Determine the (X, Y) coordinate at the center of the cell enclosing the given text.  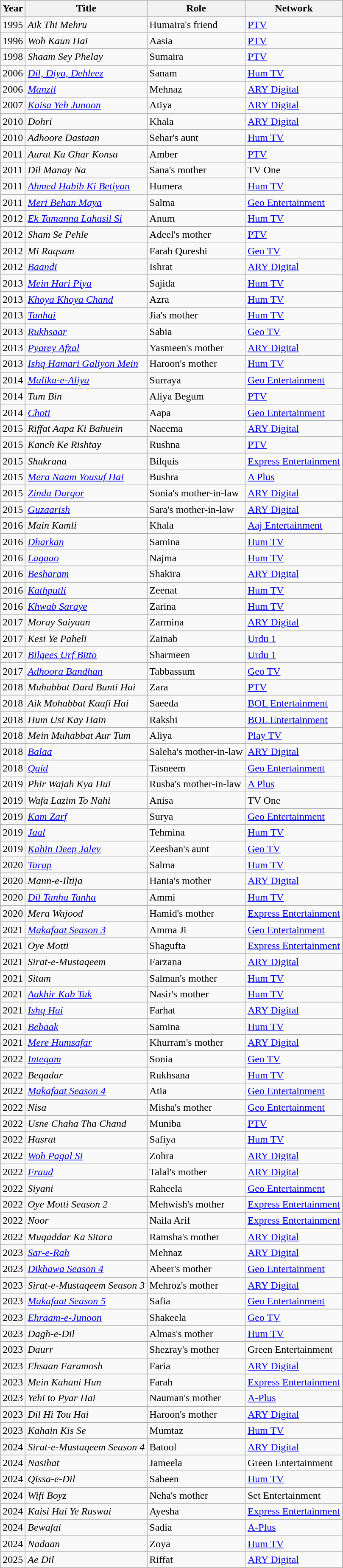
Network (293, 8)
Ae Dil (86, 1560)
Phir Wajah Kya Hui (86, 784)
Rukhsana (196, 1075)
Saeeda (196, 703)
Sonia (196, 1059)
Zarmina (196, 622)
Oye Motti (86, 946)
Main Kamli (86, 526)
Muniba (196, 1123)
Kesi Ye Paheli (86, 639)
Kaisa Yeh Junoon (86, 105)
Dharkan (86, 542)
Usne Chaha Tha Chand (86, 1123)
Mein Muhabbat Aur Tum (86, 736)
Saleha's mother-in-law (196, 752)
Tabbassum (196, 671)
Amma Ji (196, 929)
Adhoore Dastaan (86, 138)
Sajida (196, 283)
Title (86, 8)
Balaa (86, 752)
Sirat-e-Mustaqeem Season 4 (86, 1447)
Makafaat Season 4 (86, 1091)
Zohra (196, 1156)
Tum Bin (86, 396)
Ehsaan Faramosh (86, 1366)
Muqaddar Ka Sitara (86, 1237)
Ishq Hamari Galiyon Mein (86, 364)
Adeel's mother (196, 235)
Bilquis (196, 461)
Nasihat (86, 1463)
Almas's mother (196, 1334)
Mera Wajood (86, 913)
Makafaat Season 3 (86, 929)
Dil, Diya, Dehleez (86, 73)
Jaal (86, 833)
Set Entertainment (293, 1495)
Faria (196, 1366)
Safia (196, 1301)
Zara (196, 687)
Anisa (196, 800)
Play TV (293, 736)
Moray Saiyaan (86, 622)
Raheela (196, 1188)
Khoya Khoya Chand (86, 299)
Riffat (196, 1560)
Mumtaz (196, 1430)
Role (196, 8)
Atiya (196, 105)
Humaira's friend (196, 25)
Adhoora Bandhan (86, 671)
2025 (13, 1560)
Rusba's mother-in-law (196, 784)
Aasia (196, 41)
Siyani (86, 1188)
Abeer's mother (196, 1269)
Shakira (196, 574)
Aaj Entertainment (293, 526)
Kathputli (86, 590)
Woh Kaun Hai (86, 41)
Ek Tamanna Lahasil Si (86, 219)
Riffat Aapa Ki Bahuein (86, 428)
Makafaat Season 5 (86, 1301)
Zoya (196, 1544)
Zeeshan's aunt (196, 849)
1996 (13, 41)
Aik Mohabbat Kaafi Hai (86, 703)
Sharmeen (196, 655)
Daurr (86, 1350)
Muhabbat Dard Bunti Hai (86, 687)
1998 (13, 57)
Noor (86, 1220)
Sirat-e-Mustaqeem (86, 962)
Kanch Ke Rishtay (86, 445)
Aapa (196, 412)
Talal's mother (196, 1172)
Wafa Lazim To Nahi (86, 800)
Surya (196, 816)
Nisa (86, 1107)
Yasmeen's mother (196, 348)
Aakhir Kab Tak (86, 994)
Mein Kahani Hun (86, 1382)
Khwab Saraye (86, 606)
Shukrana (86, 461)
Batool (196, 1447)
Sumaira (196, 57)
Nauman's mother (196, 1398)
Sham Se Pehle (86, 235)
Salman's mother (196, 978)
Mann-e-Iltija (86, 881)
Misha's mother (196, 1107)
Tarap (86, 865)
Humera (196, 186)
Fraud (86, 1172)
Sonia's mother-in-law (196, 493)
Surraya (196, 380)
Yehi to Pyar Hai (86, 1398)
Wifi Boyz (86, 1495)
Naeema (196, 428)
Qaid (86, 768)
Shakeela (196, 1317)
Atia (196, 1091)
Ishq Hai (86, 1011)
Ayesha (196, 1512)
Bushra (196, 477)
Zeenat (196, 590)
Malika-e-Aliya (86, 380)
Besharam (86, 574)
Farah (196, 1382)
Kaisi Hai Ye Ruswai (86, 1512)
Ahmed Habib Ki Betiyan (86, 186)
Dohri (86, 121)
Anum (196, 219)
Manzil (86, 89)
Sitam (86, 978)
Oye Motti Season 2 (86, 1204)
Aliya Begum (196, 396)
Sar-e-Rah (86, 1253)
Baandi (86, 267)
Aik Thi Mehru (86, 25)
Sanam (196, 73)
Mehroz's mother (196, 1285)
Sabia (196, 332)
Dil Manay Na (86, 170)
Inteqam (86, 1059)
Woh Pagal Si (86, 1156)
Ehraam-e-Junoon (86, 1317)
Sirat-e-Mustaqeem Season 3 (86, 1285)
Sabeen (196, 1479)
Azra (196, 299)
Tasneem (196, 768)
Meri Behan Maya (86, 203)
Bilqees Urf Bitto (86, 655)
Sara's mother-in-law (196, 510)
Safiya (196, 1140)
Mera Naam Yousuf Hai (86, 477)
Dagh-e-Dil (86, 1334)
Amber (196, 154)
Dil Tanha Tanha (86, 897)
Nadaan (86, 1544)
Shezray's mother (196, 1350)
Hania's mother (196, 881)
Qissa-e-Dil (86, 1479)
Mi Raqsam (86, 251)
2007 (13, 105)
Hum Usi Kay Hain (86, 720)
Zarina (196, 606)
Hasrat (86, 1140)
1995 (13, 25)
Mehwish's mother (196, 1204)
Farhat (196, 1011)
Zinda Dargor (86, 493)
Shagufta (196, 946)
Rakshi (196, 720)
Naila Arif (196, 1220)
Pyarey Afzal (86, 348)
Guzaarish (86, 510)
Shaam Sey Phelay (86, 57)
Ishrat (196, 267)
Mere Humsafar (86, 1043)
Aurat Ka Ghar Konsa (86, 154)
Farzana (196, 962)
Sehar's aunt (196, 138)
Zainab (196, 639)
Rushna (196, 445)
Tehmina (196, 833)
Dikhawa Season 4 (86, 1269)
Ammi (196, 897)
Rukhsaar (86, 332)
Year (13, 8)
Sana's mother (196, 170)
Farah Qureshi (196, 251)
Tanhai (86, 315)
Mein Hari Piya (86, 283)
Kam Zarf (86, 816)
Neha's mother (196, 1495)
Beqadar (86, 1075)
Sadia (196, 1528)
Nasir's mother (196, 994)
Najma (196, 558)
Khurram's mother (196, 1043)
Ramsha's mother (196, 1237)
Kahin Deep Jaley (86, 849)
Bebaak (86, 1027)
Choti (86, 412)
Dil Hi Tou Hai (86, 1414)
Lagaao (86, 558)
Jameela (196, 1463)
Hamid's mother (196, 913)
Bewafai (86, 1528)
Kahain Kis Se (86, 1430)
Aliya (196, 736)
Jia's mother (196, 315)
